Identify which cell holds the provided text, then report its [x, y] central coordinate. 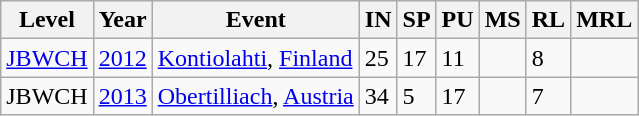
Kontiolahti, Finland [256, 58]
5 [416, 96]
2012 [122, 58]
IN [378, 20]
7 [548, 96]
MRL [604, 20]
PU [458, 20]
Event [256, 20]
Level [47, 20]
25 [378, 58]
Obertilliach, Austria [256, 96]
8 [548, 58]
SP [416, 20]
MS [502, 20]
RL [548, 20]
2013 [122, 96]
11 [458, 58]
34 [378, 96]
Year [122, 20]
